Output the (x, y) coordinate of the center of the cell containing the given text.  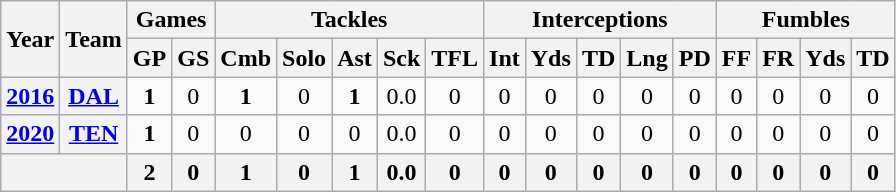
Interceptions (600, 20)
Cmb (246, 58)
2020 (30, 134)
Year (30, 39)
2016 (30, 96)
Team (94, 39)
Ast (355, 58)
TFL (455, 58)
GS (194, 58)
Sck (401, 58)
TEN (94, 134)
FF (736, 58)
Lng (647, 58)
Solo (304, 58)
PD (694, 58)
Fumbles (806, 20)
GP (149, 58)
Tackles (350, 20)
Int (505, 58)
DAL (94, 96)
Games (170, 20)
FR (778, 58)
2 (149, 172)
